Find where the given text appears and provide that cell's center as [x, y] coordinate. 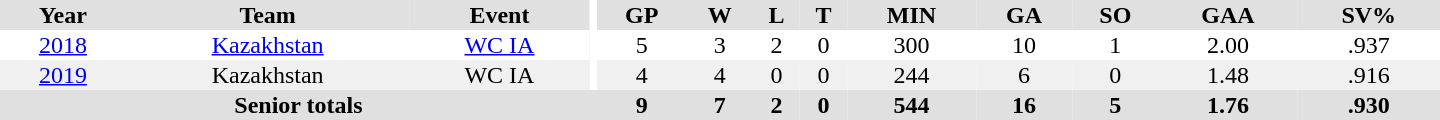
.930 [1369, 105]
1 [1115, 45]
GA [1024, 15]
Event [499, 15]
244 [912, 75]
GAA [1228, 15]
544 [912, 105]
2.00 [1228, 45]
16 [1024, 105]
1.76 [1228, 105]
.937 [1369, 45]
L [776, 15]
Senior totals [298, 105]
7 [720, 105]
300 [912, 45]
SO [1115, 15]
3 [720, 45]
2019 [63, 75]
SV% [1369, 15]
T [824, 15]
6 [1024, 75]
.916 [1369, 75]
9 [642, 105]
W [720, 15]
2018 [63, 45]
Team [268, 15]
MIN [912, 15]
Year [63, 15]
1.48 [1228, 75]
GP [642, 15]
10 [1024, 45]
